Scan for the cell matching the given text and deliver its [x, y] coordinate at center. 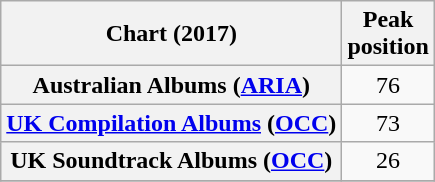
UK Compilation Albums (OCC) [172, 123]
73 [388, 123]
UK Soundtrack Albums (OCC) [172, 161]
Australian Albums (ARIA) [172, 85]
26 [388, 161]
Peakposition [388, 34]
76 [388, 85]
Chart (2017) [172, 34]
